Return (X, Y) of the center of cell containing provided text 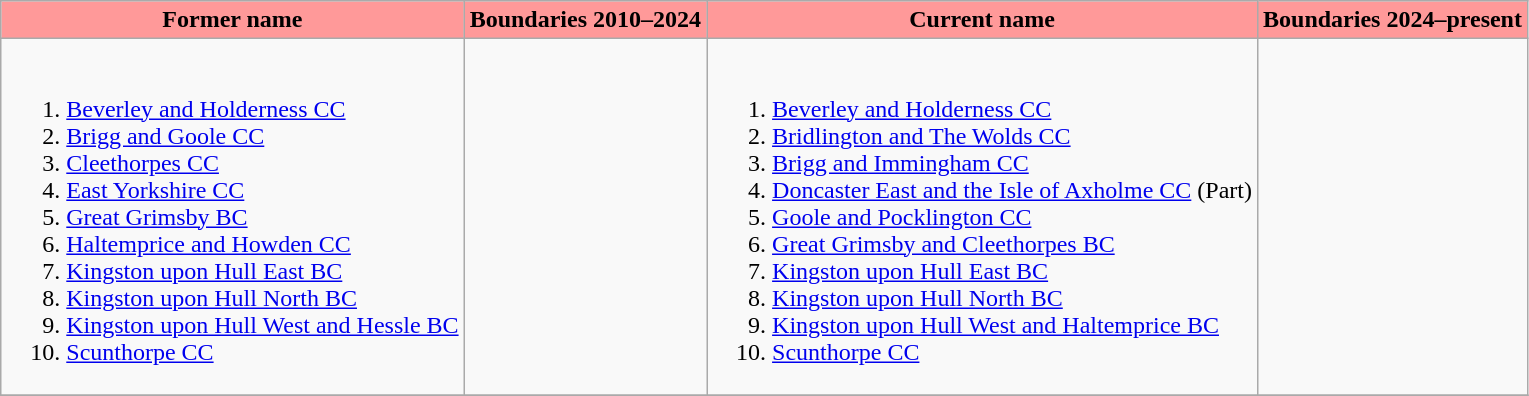
Former name (232, 20)
Boundaries 2010–2024 (585, 20)
Current name (982, 20)
Boundaries 2024–present (1393, 20)
